Capture the cell that displays the provided text and extract its [X, Y] central coordinate. 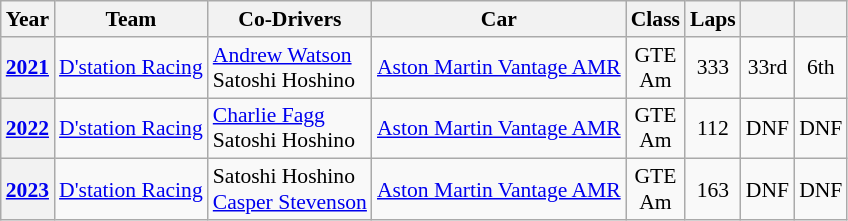
2021 [28, 68]
Charlie Fagg Satoshi Hoshino [290, 128]
33rd [768, 68]
Car [499, 19]
6th [820, 68]
Satoshi Hoshino Casper Stevenson [290, 190]
Co-Drivers [290, 19]
2022 [28, 128]
163 [713, 190]
Class [656, 19]
333 [713, 68]
112 [713, 128]
Laps [713, 19]
Year [28, 19]
Andrew Watson Satoshi Hoshino [290, 68]
Team [131, 19]
2023 [28, 190]
